Identify which cell holds the provided text, then report its [X, Y] central coordinate. 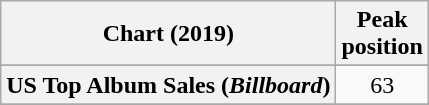
US Top Album Sales (Billboard) [168, 85]
Peakposition [382, 34]
Chart (2019) [168, 34]
63 [382, 85]
